Extract the [X, Y] coordinate from the center of the cell holding the provided text.  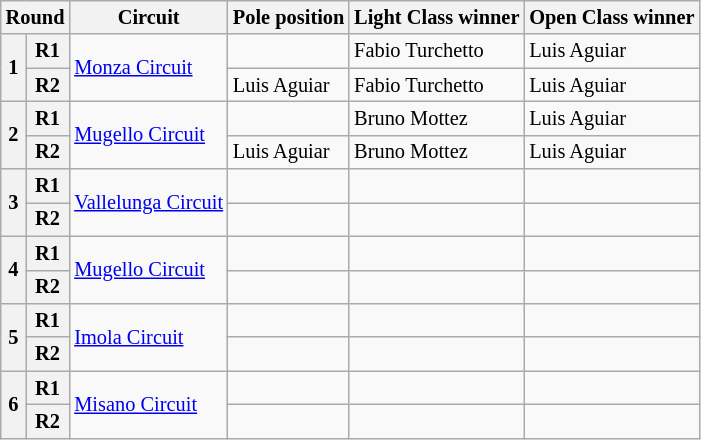
Pole position [288, 17]
1 [14, 68]
5 [14, 336]
6 [14, 404]
4 [14, 270]
Open Class winner [612, 17]
Round [36, 17]
Misano Circuit [148, 404]
Imola Circuit [148, 336]
Vallelunga Circuit [148, 202]
Monza Circuit [148, 68]
Circuit [148, 17]
3 [14, 202]
2 [14, 134]
Light Class winner [436, 17]
